Find where the given text appears and provide that cell's center as [x, y] coordinate. 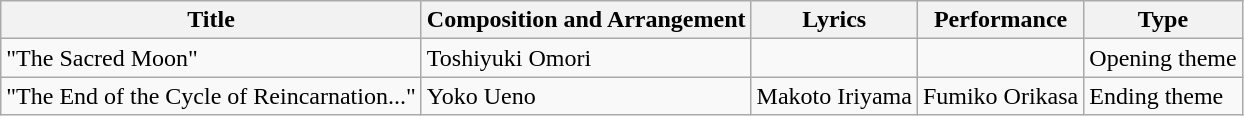
Makoto Iriyama [834, 96]
Toshiyuki Omori [586, 58]
Yoko Ueno [586, 96]
Performance [1000, 20]
Composition and Arrangement [586, 20]
Fumiko Orikasa [1000, 96]
Ending theme [1163, 96]
"The Sacred Moon" [212, 58]
"The End of the Cycle of Reincarnation..." [212, 96]
Lyrics [834, 20]
Title [212, 20]
Type [1163, 20]
Opening theme [1163, 58]
